Determine the [X, Y] coordinate at the center of the cell enclosing the given text.  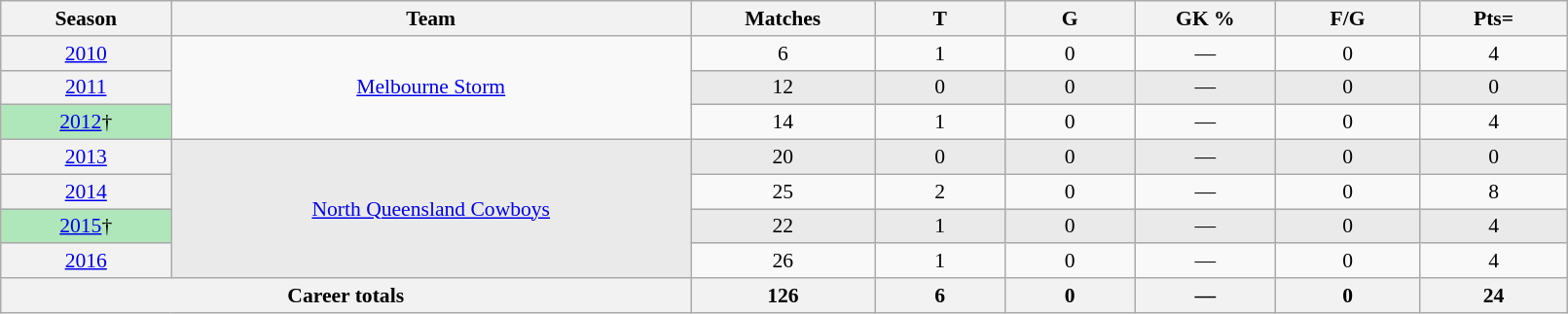
Melbourne Storm [431, 87]
25 [783, 192]
Matches [783, 18]
2015† [86, 227]
2016 [86, 262]
Pts= [1493, 18]
14 [783, 122]
12 [783, 87]
126 [783, 296]
F/G [1347, 18]
Team [431, 18]
24 [1493, 296]
2012† [86, 122]
2010 [86, 53]
2011 [86, 87]
G [1069, 18]
20 [783, 157]
2014 [86, 192]
22 [783, 227]
T [940, 18]
Career totals [346, 296]
2 [940, 192]
Season [86, 18]
26 [783, 262]
8 [1493, 192]
2013 [86, 157]
GK % [1205, 18]
North Queensland Cowboys [431, 209]
